For the text-containing cell, return its midpoint in [X, Y] coordinate format. 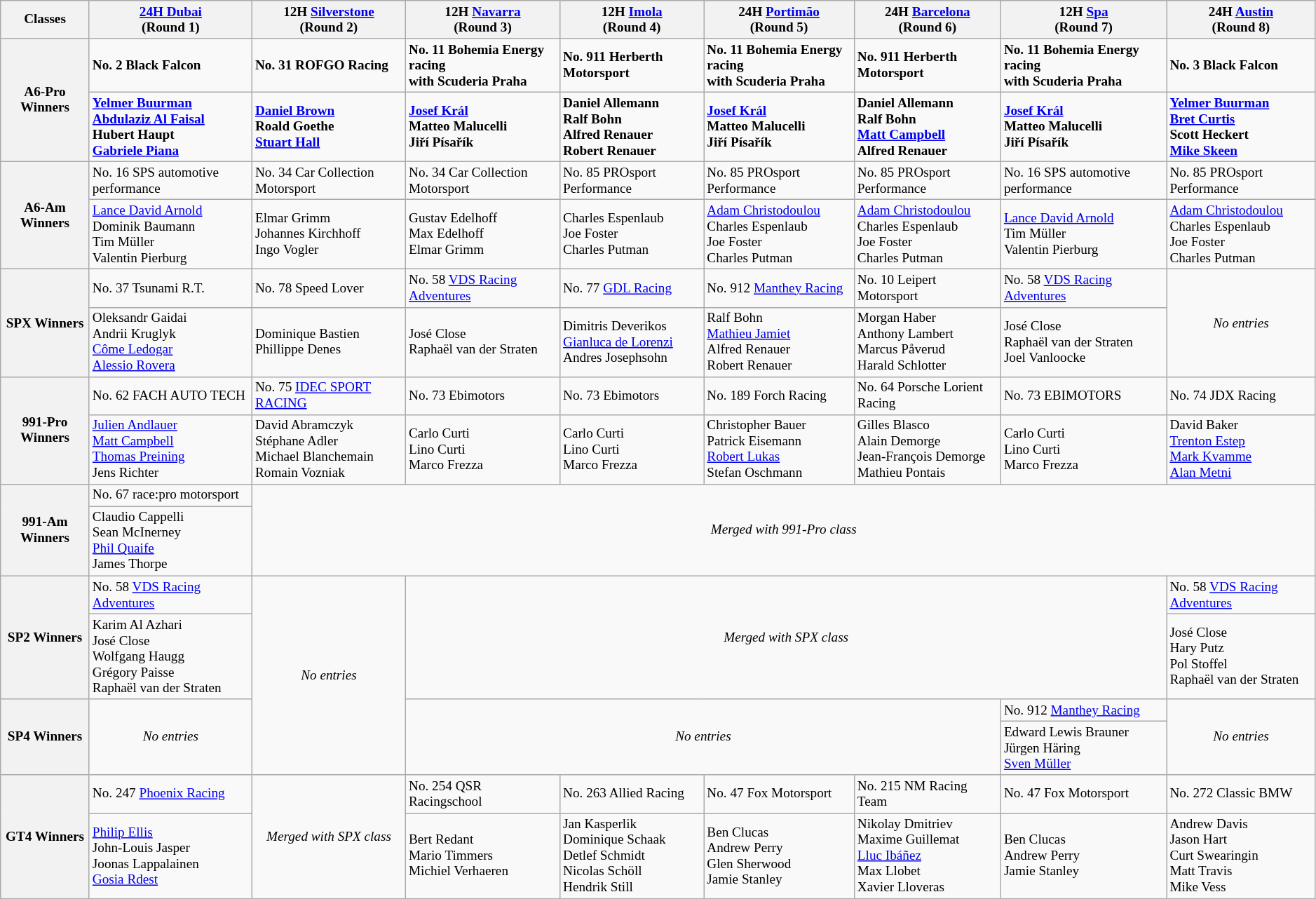
David Baker Trenton Estep Mark Kvamme Alan Metni [1241, 449]
24H Austin(Round 8) [1241, 20]
12H Navarra(Round 3) [482, 20]
No. 3 Black Falcon [1241, 66]
No. 64 Porsche Lorient Racing [927, 396]
Claudio Cappelli Sean McInerney Phil Quaife James Thorpe [170, 541]
Nikolay Dmitriev Maxime Guillemat Lluc Ibáñez Max Llobet Xavier Lloveras [927, 856]
Julien Andlauer Matt Campbell Thomas Preining Jens Richter [170, 449]
Karim Al Azhari José Close Wolfgang Haugg Grégory Paisse Raphaël van der Straten [170, 656]
No. 73 EBIMOTORS [1084, 396]
No. 2 Black Falcon [170, 66]
David Abramczyk Stéphane Adler Michael Blanchemain Romain Vozniak [328, 449]
No. 67 race:pro motorsport [170, 495]
Dimitris Deverikos Gianluca de Lorenzi Andres Josephsohn [632, 342]
No. 254 QSR Racingschool [482, 794]
A6-Am Winners [45, 215]
GT4 Winners [45, 837]
Jan Kasperlik Dominique Schaak Detlef Schmidt Nicolas Schöll Hendrik Still [632, 856]
12H Silverstone(Round 2) [328, 20]
SP4 Winners [45, 737]
Dominique Bastien Phillippe Denes [328, 342]
Philip Ellis John-Louis Jasper Joonas Lappalainen Gosia Rdest [170, 856]
Merged with 991-Pro class [784, 530]
Daniel Brown Roald Goethe Stuart Hall [328, 126]
24H Barcelona(Round 6) [927, 20]
Daniel Allemann Ralf Bohn Matt Campbell Alfred Renauer [927, 126]
No. 77 GDL Racing [632, 288]
No. 37 Tsunami R.T. [170, 288]
No. 31 ROFGO Racing [328, 66]
No. 75 IDEC SPORT RACING [328, 396]
No. 74 JDX Racing [1241, 396]
Ben Clucas Andrew Perry Glen Sherwood Jamie Stanley [779, 856]
José Close Raphaël van der Straten Joel Vanloocke [1084, 342]
No. 62 FACH AUTO TECH [170, 396]
No. 78 Speed Lover [328, 288]
No. 215 NM Racing Team [927, 794]
Yelmer Buurman Abdulaziz Al Faisal Hubert Haupt Gabriele Piana [170, 126]
Charles Espenlaub Joe Foster Charles Putman [632, 234]
José Close Raphaël van der Straten [482, 342]
No. 189 Forch Racing [779, 396]
No. 247 Phoenix Racing [170, 794]
12H Spa(Round 7) [1084, 20]
José Close Hary Putz Pol Stoffel Raphaël van der Straten [1241, 656]
No. 10 Leipert Motorsport [927, 288]
24H Dubai(Round 1) [170, 20]
SP2 Winners [45, 637]
Morgan Haber Anthony Lambert Marcus Påverud Harald Schlotter [927, 342]
991-Am Winners [45, 530]
No. 272 Classic BMW [1241, 794]
Daniel Allemann Ralf Bohn Alfred Renauer Robert Renauer [632, 126]
24H Portimão(Round 5) [779, 20]
Lance David Arnold Tim Müller Valentin Pierburg [1084, 234]
Gustav Edelhoff Max Edelhoff Elmar Grimm [482, 234]
Bert Redant Mario Timmers Michiel Verhaeren [482, 856]
12H Imola(Round 4) [632, 20]
Classes [45, 20]
SPX Winners [45, 323]
Christopher Bauer Patrick Eisemann Robert Lukas Stefan Oschmann [779, 449]
Oleksandr Gaidai Andrii Kruglyk Côme Ledogar Alessio Rovera [170, 342]
Ben Clucas Andrew Perry Jamie Stanley [1084, 856]
Lance David Arnold Dominik Baumann Tim Müller Valentin Pierburg [170, 234]
Andrew Davis Jason Hart Curt Swearingin Matt Travis Mike Vess [1241, 856]
Gilles Blasco Alain Demorge Jean-François Demorge Mathieu Pontais [927, 449]
Edward Lewis Brauner Jürgen Häring Sven Müller [1084, 749]
Ralf Bohn Mathieu Jamiet Alfred Renauer Robert Renauer [779, 342]
A6-Pro Winners [45, 100]
Yelmer Buurman Bret Curtis Scott Heckert Mike Skeen [1241, 126]
991-Pro Winners [45, 431]
No. 263 Allied Racing [632, 794]
Elmar Grimm Johannes Kirchhoff Ingo Vogler [328, 234]
